Locate the cell with the specified text and output its [x, y] center coordinate. 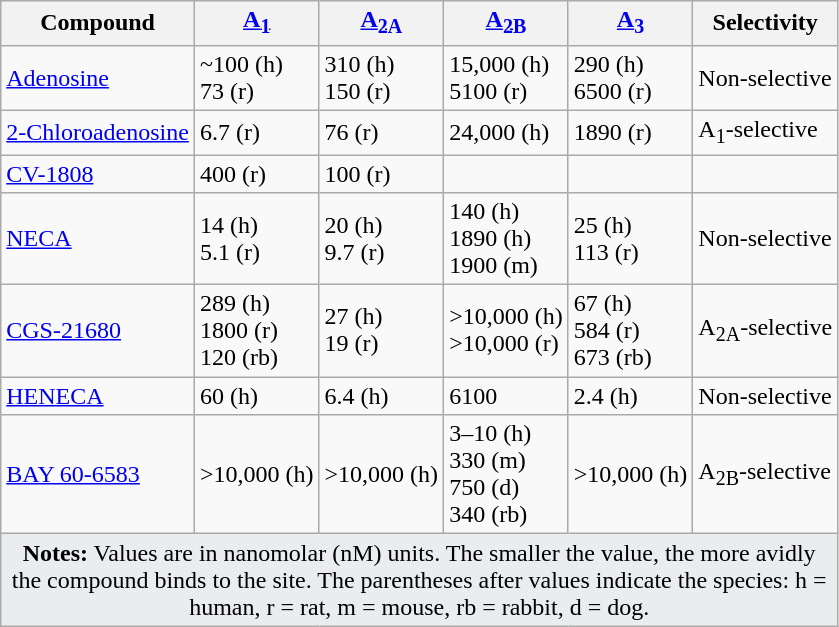
A2B-selective [766, 474]
100 (r) [382, 173]
CV-1808 [98, 173]
>10,000 (h)>10,000 (r) [506, 331]
67 (h)584 (r)673 (rb) [630, 331]
6.4 (h) [382, 396]
Adenosine [98, 78]
A3 [630, 23]
76 (r) [382, 132]
A2A [382, 23]
2-Chloroadenosine [98, 132]
Selectivity [766, 23]
A1-selective [766, 132]
1890 (r) [630, 132]
CGS-21680 [98, 331]
HENECA [98, 396]
3–10 (h)330 (m)750 (d)340 (rb) [506, 474]
400 (r) [256, 173]
BAY 60-6583 [98, 474]
A2B [506, 23]
NECA [98, 239]
289 (h)1800 (r)120 (rb) [256, 331]
2.4 (h) [630, 396]
25 (h)113 (r) [630, 239]
20 (h)9.7 (r) [382, 239]
140 (h)1890 (h)1900 (m) [506, 239]
A1 [256, 23]
Compound [98, 23]
6100 [506, 396]
~100 (h)73 (r) [256, 78]
24,000 (h) [506, 132]
290 (h)6500 (r) [630, 78]
310 (h)150 (r) [382, 78]
A2A-selective [766, 331]
60 (h) [256, 396]
27 (h)19 (r) [382, 331]
14 (h)5.1 (r) [256, 239]
6.7 (r) [256, 132]
15,000 (h)5100 (r) [506, 78]
